Scan for the cell matching the given text and deliver its (x, y) coordinate at center. 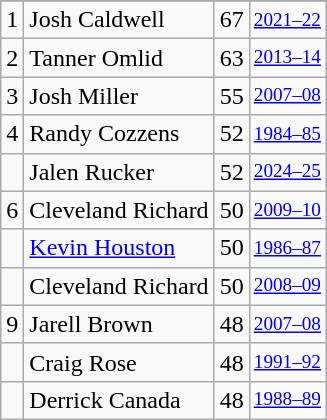
67 (232, 20)
1986–87 (287, 248)
Craig Rose (119, 362)
2013–14 (287, 58)
3 (12, 96)
55 (232, 96)
Kevin Houston (119, 248)
63 (232, 58)
Randy Cozzens (119, 134)
Josh Caldwell (119, 20)
1988–89 (287, 400)
Jarell Brown (119, 324)
6 (12, 210)
2 (12, 58)
Josh Miller (119, 96)
4 (12, 134)
1984–85 (287, 134)
2008–09 (287, 286)
9 (12, 324)
2021–22 (287, 20)
Tanner Omlid (119, 58)
2024–25 (287, 172)
Jalen Rucker (119, 172)
1991–92 (287, 362)
2009–10 (287, 210)
1 (12, 20)
Derrick Canada (119, 400)
